Return the (X, Y) coordinate for the center point of the cell that contains the specified text.  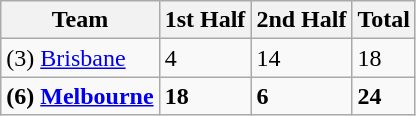
14 (302, 58)
(6) Melbourne (80, 96)
6 (302, 96)
24 (384, 96)
4 (205, 58)
1st Half (205, 20)
Total (384, 20)
(3) Brisbane (80, 58)
2nd Half (302, 20)
Team (80, 20)
